From the cell containing the given text, extract its center point as (x, y) coordinate. 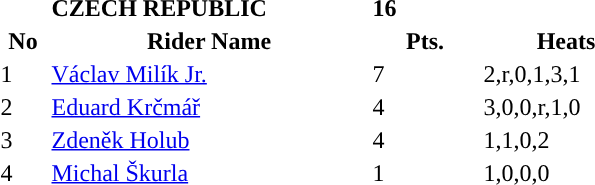
Pts. (425, 41)
Zdeněk Holub (209, 140)
Rider Name (209, 41)
Václav Milík Jr. (209, 74)
Eduard Krčmář (209, 107)
7 (425, 74)
